Pinpoint the cell where the given text exists, returning its [x, y] midpoint coordinate. 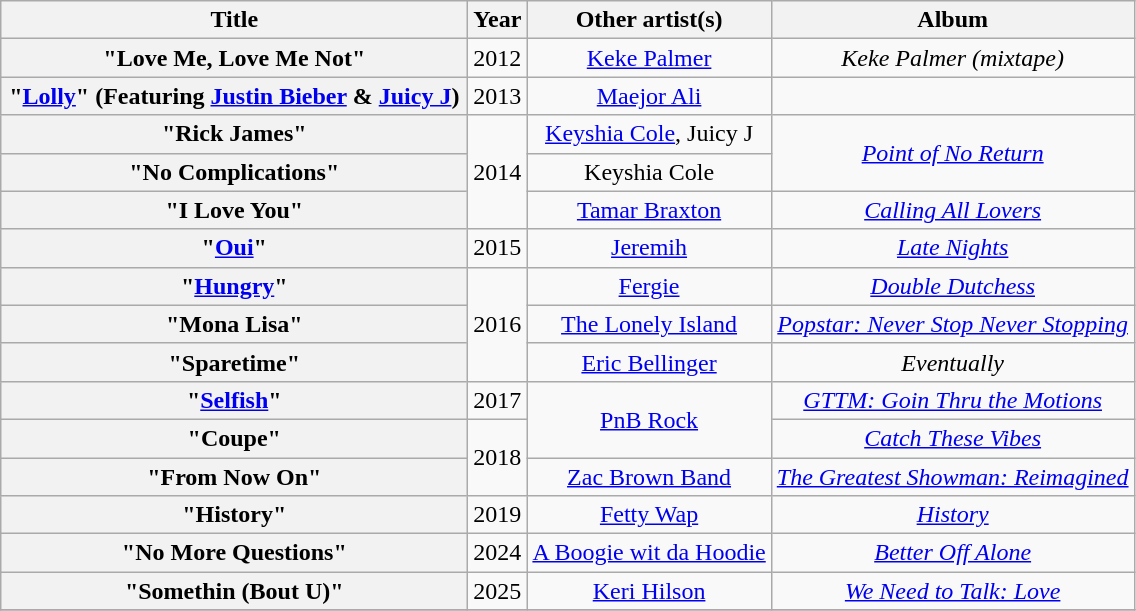
2019 [498, 515]
Catch These Vibes [952, 438]
"Love Me, Love Me Not" [234, 58]
Album [952, 20]
Jeremih [649, 248]
"Somethin (Bout U)" [234, 591]
Other artist(s) [649, 20]
Keke Palmer [649, 58]
PnB Rock [649, 419]
Keyshia Cole, Juicy J [649, 134]
GTTM: Goin Thru the Motions [952, 400]
2025 [498, 591]
Title [234, 20]
2018 [498, 457]
Better Off Alone [952, 553]
"No More Questions" [234, 553]
"Oui" [234, 248]
"No Complications" [234, 172]
Zac Brown Band [649, 477]
A Boogie wit da Hoodie [649, 553]
Popstar: Never Stop Never Stopping [952, 324]
History [952, 515]
"Hungry" [234, 286]
"I Love You" [234, 210]
Keyshia Cole [649, 172]
2014 [498, 172]
We Need to Talk: Love [952, 591]
"Mona Lisa" [234, 324]
"Coupe" [234, 438]
Maejor Ali [649, 96]
2024 [498, 553]
2013 [498, 96]
"Rick James" [234, 134]
The Lonely Island [649, 324]
2015 [498, 248]
"Lolly" (Featuring Justin Bieber & Juicy J) [234, 96]
"Sparetime" [234, 362]
Double Dutchess [952, 286]
2012 [498, 58]
2016 [498, 324]
2017 [498, 400]
The Greatest Showman: Reimagined [952, 477]
"History" [234, 515]
Calling All Lovers [952, 210]
"Selfish" [234, 400]
"From Now On" [234, 477]
Eric Bellinger [649, 362]
Late Nights [952, 248]
Fergie [649, 286]
Keri Hilson [649, 591]
Tamar Braxton [649, 210]
Eventually [952, 362]
Fetty Wap [649, 515]
Point of No Return [952, 153]
Keke Palmer (mixtape) [952, 58]
Year [498, 20]
